Scan for the cell matching the given text and deliver its [X, Y] coordinate at center. 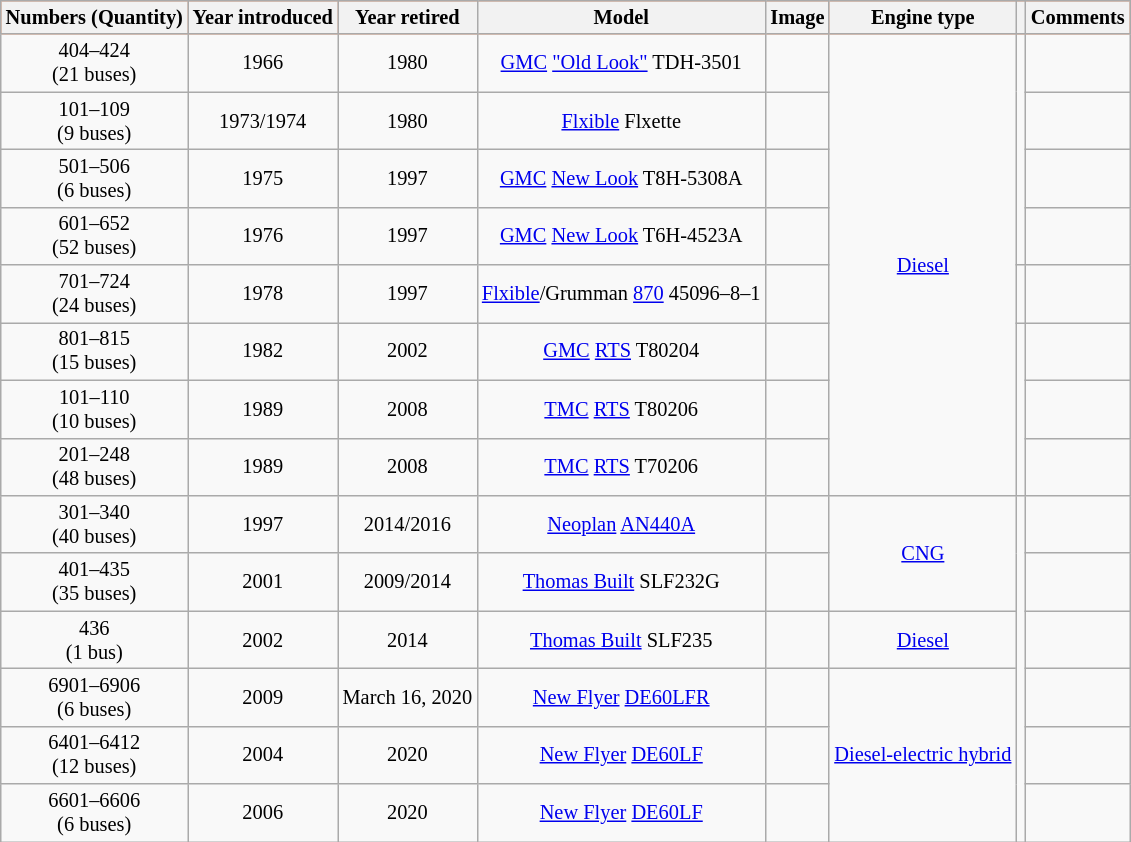
TMC RTS T70206 [621, 467]
436(1 bus) [94, 640]
Model [621, 17]
6401–6412(12 buses) [94, 755]
New Flyer DE60LFR [621, 697]
CNG [922, 552]
2014/2016 [408, 524]
301–340(40 buses) [94, 524]
Year retired [408, 17]
2004 [263, 755]
1978 [263, 294]
Engine type [922, 17]
Comments [1078, 17]
1966 [263, 63]
101–110(10 buses) [94, 409]
1973/1974 [263, 121]
Diesel-electric hybrid [922, 754]
GMC New Look T8H-5308A [621, 178]
Thomas Built SLF235 [621, 640]
1975 [263, 178]
GMC New Look T6H-4523A [621, 236]
201–248(48 buses) [94, 467]
1982 [263, 351]
401–435(35 buses) [94, 582]
6901–6906(6 buses) [94, 697]
TMC RTS T80206 [621, 409]
2001 [263, 582]
6601–6606(6 buses) [94, 813]
Flxible/Grumman 870 45096–8–1 [621, 294]
1976 [263, 236]
GMC RTS T80204 [621, 351]
Image [797, 17]
Flxible Flxette [621, 121]
Year introduced [263, 17]
404–424(21 buses) [94, 63]
701–724(24 buses) [94, 294]
Numbers (Quantity) [94, 17]
2009/2014 [408, 582]
801–815(15 buses) [94, 351]
Thomas Built SLF232G [621, 582]
2009 [263, 697]
March 16, 2020 [408, 697]
101–109(9 buses) [94, 121]
501–506(6 buses) [94, 178]
2006 [263, 813]
GMC "Old Look" TDH-3501 [621, 63]
601–652(52 buses) [94, 236]
Neoplan AN440A [621, 524]
2014 [408, 640]
